For the text-containing cell, return its midpoint in [x, y] coordinate format. 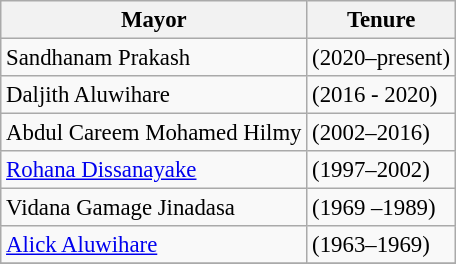
(2002–2016) [382, 133]
Abdul Careem Mohamed Hilmy [154, 133]
(1963–1969) [382, 245]
Alick Aluwihare [154, 245]
Daljith Aluwihare [154, 95]
Tenure [382, 20]
Sandhanam Prakash [154, 58]
Mayor [154, 20]
Vidana Gamage Jinadasa [154, 208]
Rohana Dissanayake [154, 170]
(2016 - 2020) [382, 95]
(1997–2002) [382, 170]
(1969 –1989) [382, 208]
(2020–present) [382, 58]
